Return (x, y) of the center of cell containing provided text 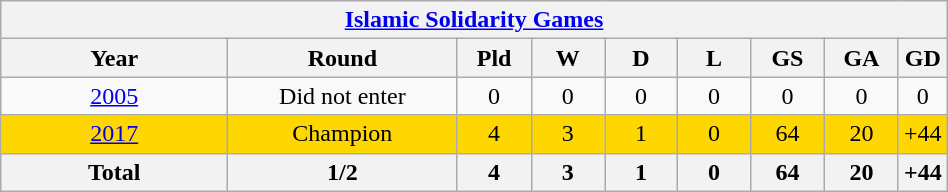
Total (114, 172)
Year (114, 58)
2005 (114, 96)
Did not enter (343, 96)
Champion (343, 134)
1/2 (343, 172)
Round (343, 58)
Pld (494, 58)
GS (787, 58)
W (568, 58)
GD (922, 58)
Islamic Solidarity Games (474, 20)
GA (861, 58)
L (714, 58)
D (642, 58)
2017 (114, 134)
